Search for the cell housing the specified text and yield its (x, y) center coordinate. 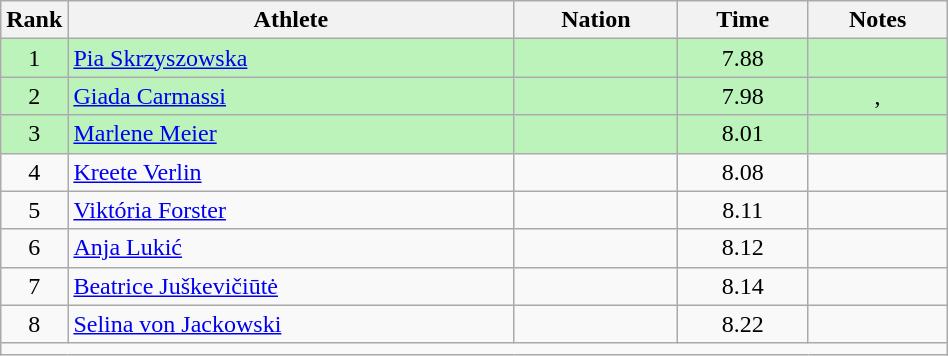
3 (34, 134)
1 (34, 58)
2 (34, 96)
Athlete (291, 20)
Anja Lukić (291, 248)
Giada Carmassi (291, 96)
7.98 (743, 96)
Notes (878, 20)
8.22 (743, 324)
, (878, 96)
8.08 (743, 172)
6 (34, 248)
Viktória Forster (291, 210)
8.14 (743, 286)
8.11 (743, 210)
8 (34, 324)
8.12 (743, 248)
Time (743, 20)
7 (34, 286)
5 (34, 210)
Kreete Verlin (291, 172)
8.01 (743, 134)
Beatrice Juškevičiūtė (291, 286)
7.88 (743, 58)
Rank (34, 20)
Selina von Jackowski (291, 324)
Nation (596, 20)
4 (34, 172)
Pia Skrzyszowska (291, 58)
Marlene Meier (291, 134)
